Scan for the cell matching the given text and deliver its [x, y] coordinate at center. 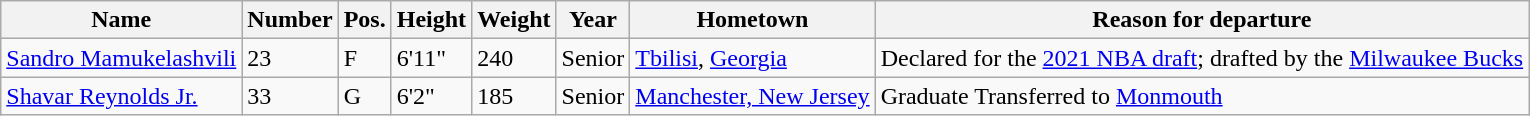
185 [514, 96]
33 [290, 96]
23 [290, 58]
Number [290, 20]
6'2" [431, 96]
Tbilisi, Georgia [752, 58]
F [364, 58]
Weight [514, 20]
Graduate Transferred to Monmouth [1202, 96]
Pos. [364, 20]
6'11" [431, 58]
Year [593, 20]
240 [514, 58]
Name [122, 20]
G [364, 96]
Hometown [752, 20]
Shavar Reynolds Jr. [122, 96]
Height [431, 20]
Declared for the 2021 NBA draft; drafted by the Milwaukee Bucks [1202, 58]
Manchester, New Jersey [752, 96]
Sandro Mamukelashvili [122, 58]
Reason for departure [1202, 20]
